Identify which cell holds the provided text, then report its (X, Y) central coordinate. 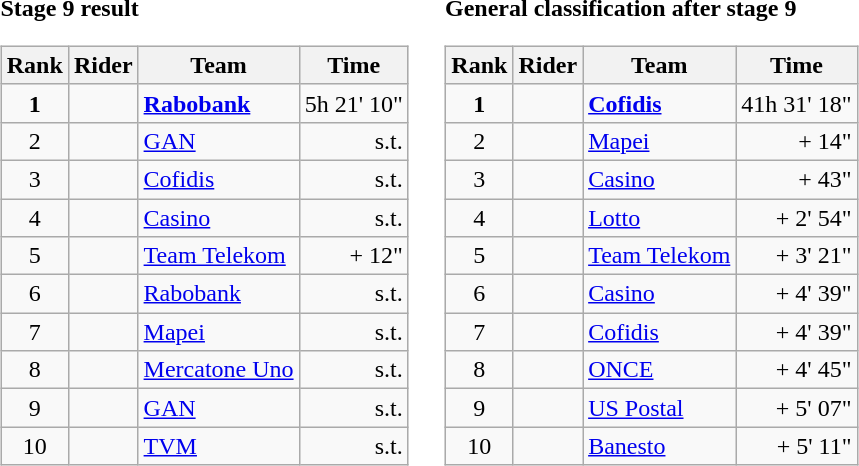
Lotto (660, 217)
Mercatone Uno (218, 370)
+ 5' 11" (796, 446)
41h 31' 18" (796, 103)
+ 12" (354, 256)
5h 21' 10" (354, 103)
+ 4' 45" (796, 370)
+ 5' 07" (796, 408)
Banesto (660, 446)
TVM (218, 446)
ONCE (660, 370)
+ 43" (796, 179)
US Postal (660, 408)
+ 2' 54" (796, 217)
+ 14" (796, 141)
+ 3' 21" (796, 256)
